Detect which cell encompasses the target text, then output its [x, y] center coordinate. 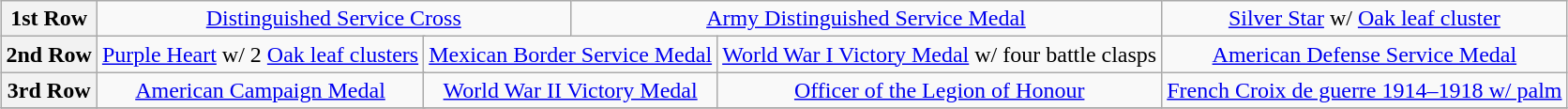
2nd Row [49, 54]
World War I Victory Medal w/ four battle clasps [940, 54]
Silver Star w/ Oak leaf cluster [1364, 19]
Purple Heart w/ 2 Oak leaf clusters [260, 54]
Distinguished Service Cross [334, 19]
3rd Row [49, 90]
French Croix de guerre 1914–1918 w/ palm [1364, 90]
World War II Victory Medal [570, 90]
American Campaign Medal [260, 90]
Officer of the Legion of Honour [940, 90]
Army Distinguished Service Medal [867, 19]
American Defense Service Medal [1364, 54]
Mexican Border Service Medal [570, 54]
1st Row [49, 19]
